Capture the cell that displays the provided text and extract its (x, y) central coordinate. 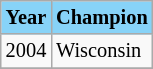
Year (26, 17)
2004 (26, 51)
Wisconsin (102, 51)
Champion (102, 17)
